Detect which cell encompasses the target text, then output its [x, y] center coordinate. 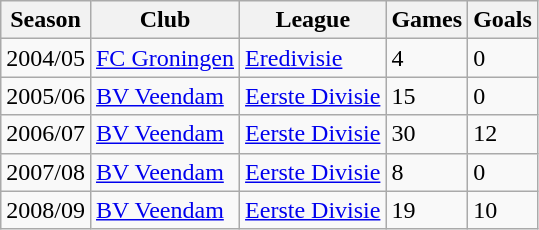
Eredivisie [313, 58]
Games [427, 20]
12 [503, 134]
30 [427, 134]
Season [46, 20]
Goals [503, 20]
4 [427, 58]
2006/07 [46, 134]
2005/06 [46, 96]
League [313, 20]
8 [427, 172]
2008/09 [46, 210]
10 [503, 210]
FC Groningen [164, 58]
19 [427, 210]
15 [427, 96]
2004/05 [46, 58]
Club [164, 20]
2007/08 [46, 172]
